Extract the (x, y) coordinate from the center of the cell holding the provided text.  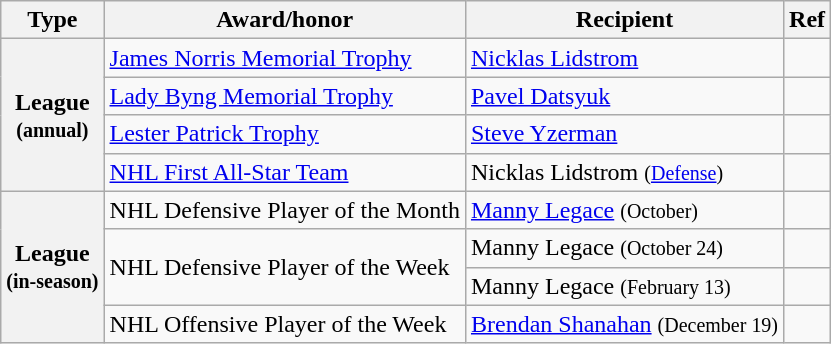
Award/honor (284, 20)
Pavel Datsyuk (624, 96)
League(in-season) (52, 267)
Brendan Shanahan (December 19) (624, 324)
Manny Legace (February 13) (624, 286)
Ref (808, 20)
NHL Defensive Player of the Month (284, 210)
Type (52, 20)
Recipient (624, 20)
Steve Yzerman (624, 134)
NHL Offensive Player of the Week (284, 324)
NHL First All-Star Team (284, 172)
Manny Legace (October 24) (624, 248)
Lady Byng Memorial Trophy (284, 96)
League(annual) (52, 115)
James Norris Memorial Trophy (284, 58)
Nicklas Lidstrom (624, 58)
Manny Legace (October) (624, 210)
Lester Patrick Trophy (284, 134)
Nicklas Lidstrom (Defense) (624, 172)
NHL Defensive Player of the Week (284, 267)
